Output the (X, Y) coordinate of the center of the cell containing the given text.  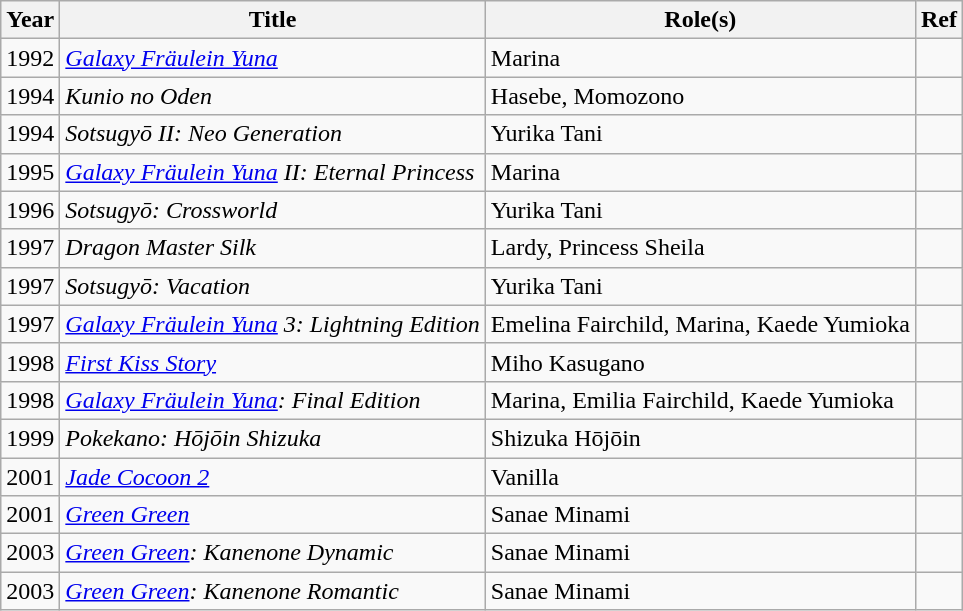
Role(s) (700, 20)
Sotsugyō: Vacation (273, 286)
Pokekano: Hōjōin Shizuka (273, 438)
Dragon Master Silk (273, 248)
Sotsugyō II: Neo Generation (273, 134)
Green Green: Kanenone Dynamic (273, 553)
First Kiss Story (273, 362)
Jade Cocoon 2 (273, 477)
Galaxy Fräulein Yuna (273, 58)
Hasebe, Momozono (700, 96)
Year (30, 20)
Lardy, Princess Sheila (700, 248)
Title (273, 20)
Ref (938, 20)
Green Green (273, 515)
Miho Kasugano (700, 362)
Galaxy Fräulein Yuna II: Eternal Princess (273, 172)
Vanilla (700, 477)
Galaxy Fräulein Yuna 3: Lightning Edition (273, 324)
1992 (30, 58)
Shizuka Hōjōin (700, 438)
1995 (30, 172)
Kunio no Oden (273, 96)
Sotsugyō: Crossworld (273, 210)
1996 (30, 210)
Green Green: Kanenone Romantic (273, 591)
1999 (30, 438)
Galaxy Fräulein Yuna: Final Edition (273, 400)
Marina, Emilia Fairchild, Kaede Yumioka (700, 400)
Emelina Fairchild, Marina, Kaede Yumioka (700, 324)
